Find where the given text appears and provide that cell's center as [x, y] coordinate. 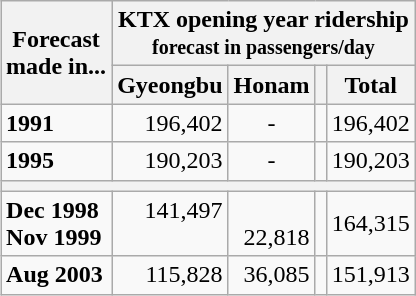
Dec 1998Nov 1999 [56, 224]
Total [370, 85]
36,085 [272, 275]
1995 [56, 161]
1991 [56, 123]
Honam [272, 85]
164,315 [370, 224]
Forecastmade in... [56, 52]
151,913 [370, 275]
KTX opening year ridershipforecast in passengers/day [264, 34]
22,818 [272, 224]
115,828 [170, 275]
Aug 2003 [56, 275]
141,497 [170, 224]
Gyeongbu [170, 85]
